Pinpoint the cell where the given text exists, returning its (X, Y) midpoint coordinate. 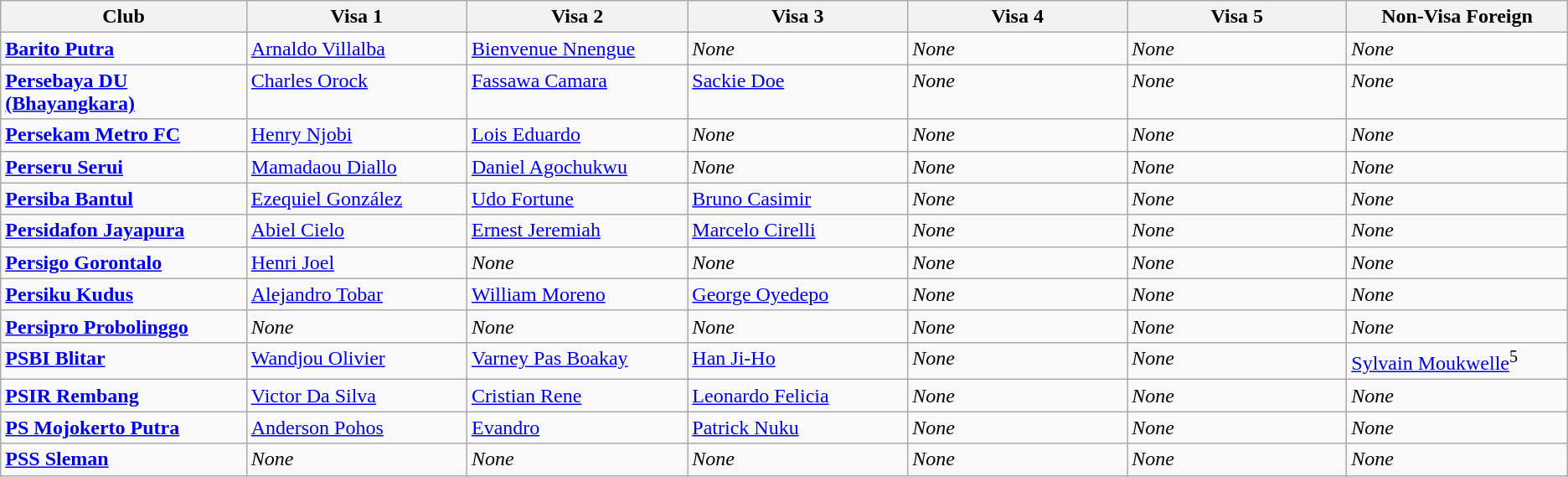
Sylvain Moukwelle5 (1457, 360)
Ezequiel González (357, 199)
Persekam Metro FC (124, 135)
Anderson Pohos (357, 428)
Daniel Agochukwu (576, 167)
Arnaldo Villalba (357, 49)
PSIR Rembang (124, 396)
Visa 5 (1237, 17)
Visa 1 (357, 17)
Perseru Serui (124, 167)
Non-Visa Foreign (1457, 17)
Alejandro Tobar (357, 294)
Abiel Cielo (357, 231)
Patrick Nuku (797, 428)
Persebaya DU (Bhayangkara) (124, 92)
PS Mojokerto Putra (124, 428)
Club (124, 17)
PSS Sleman (124, 459)
Visa 2 (576, 17)
Henry Njobi (357, 135)
Visa 4 (1018, 17)
Bienvenue Nnengue (576, 49)
Han Ji-Ho (797, 360)
Persigo Gorontalo (124, 262)
Bruno Casimir (797, 199)
Cristian Rene (576, 396)
Victor Da Silva (357, 396)
Persipro Probolinggo (124, 326)
PSBI Blitar (124, 360)
Persiba Bantul (124, 199)
Persidafon Jayapura (124, 231)
Evandro (576, 428)
Lois Eduardo (576, 135)
Udo Fortune (576, 199)
Visa 3 (797, 17)
Ernest Jeremiah (576, 231)
Sackie Doe (797, 92)
Wandjou Olivier (357, 360)
Charles Orock (357, 92)
Mamadaou Diallo (357, 167)
Fassawa Camara (576, 92)
George Oyedepo (797, 294)
William Moreno (576, 294)
Barito Putra (124, 49)
Persiku Kudus (124, 294)
Marcelo Cirelli (797, 231)
Varney Pas Boakay (576, 360)
Leonardo Felicia (797, 396)
Henri Joel (357, 262)
